Pinpoint the cell where the given text exists, returning its [x, y] midpoint coordinate. 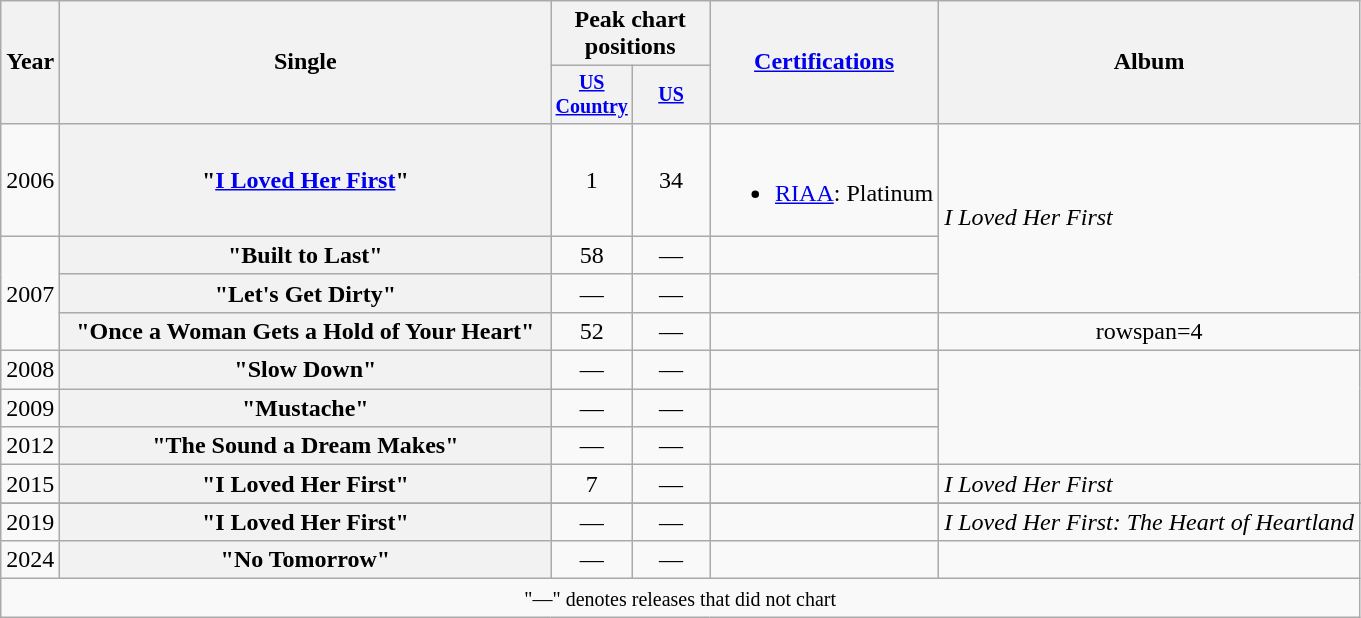
"Built to Last" [306, 255]
rowspan=4 [1150, 331]
"Once a Woman Gets a Hold of Your Heart" [306, 331]
2012 [30, 446]
7 [592, 484]
US [672, 94]
2024 [30, 560]
Single [306, 62]
I Loved Her First: The Heart of Heartland [1150, 522]
34 [672, 180]
Album [1150, 62]
"No Tomorrow" [306, 560]
"Let's Get Dirty" [306, 293]
2019 [30, 522]
"Mustache" [306, 408]
"The Sound a Dream Makes" [306, 446]
2006 [30, 180]
Peak chartpositions [630, 34]
"Slow Down" [306, 370]
US Country [592, 94]
Year [30, 62]
52 [592, 331]
Certifications [824, 62]
2009 [30, 408]
2015 [30, 484]
"—" denotes releases that did not chart [680, 598]
1 [592, 180]
58 [592, 255]
RIAA: Platinum [824, 180]
2007 [30, 293]
2008 [30, 370]
